Determine the (x, y) coordinate at the center of the cell enclosing the given text.  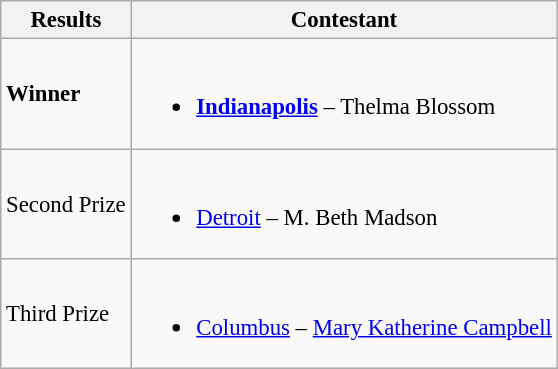
Indianapolis – Thelma Blossom (344, 94)
Second Prize (66, 204)
Columbus – Mary Katherine Campbell (344, 314)
Contestant (344, 20)
Results (66, 20)
Third Prize (66, 314)
Winner (66, 94)
Detroit – M. Beth Madson (344, 204)
